Detect which cell encompasses the target text, then output its [x, y] center coordinate. 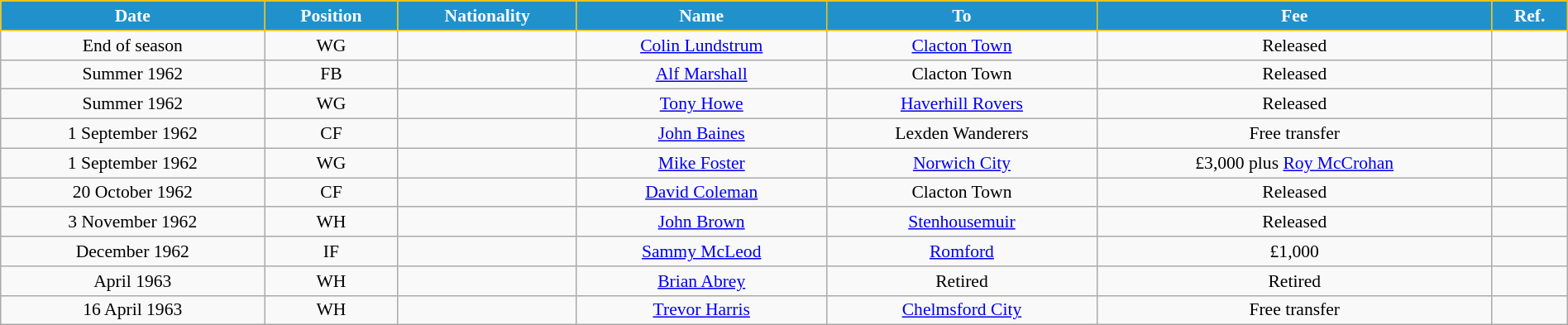
David Coleman [701, 193]
John Brown [701, 222]
Position [331, 16]
IF [331, 251]
FB [331, 74]
3 November 1962 [132, 222]
Chelmsford City [961, 310]
Romford [961, 251]
John Baines [701, 134]
20 October 1962 [132, 193]
16 April 1963 [132, 310]
Tony Howe [701, 104]
Sammy McLeod [701, 251]
April 1963 [132, 281]
Ref. [1530, 16]
End of season [132, 45]
Alf Marshall [701, 74]
Fee [1295, 16]
Haverhill Rovers [961, 104]
Nationality [487, 16]
Lexden Wanderers [961, 134]
Brian Abrey [701, 281]
To [961, 16]
Name [701, 16]
December 1962 [132, 251]
Mike Foster [701, 163]
Norwich City [961, 163]
Colin Lundstrum [701, 45]
£3,000 plus Roy McCrohan [1295, 163]
Trevor Harris [701, 310]
£1,000 [1295, 251]
Date [132, 16]
Stenhousemuir [961, 222]
